Scan for the cell matching the given text and deliver its [x, y] coordinate at center. 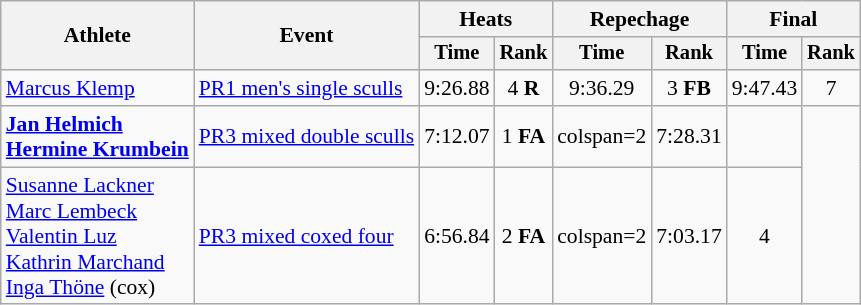
7:28.31 [688, 136]
4 [764, 236]
Athlete [98, 36]
7:03.17 [688, 236]
9:26.88 [456, 88]
2 FA [524, 236]
4 R [524, 88]
7:12.07 [456, 136]
Final [794, 19]
Repechage [640, 19]
7 [831, 88]
3 FB [688, 88]
9:36.29 [602, 88]
Heats [486, 19]
PR3 mixed double sculls [306, 136]
Event [306, 36]
1 FA [524, 136]
PR1 men's single sculls [306, 88]
9:47.43 [764, 88]
Marcus Klemp [98, 88]
Jan HelmichHermine Krumbein [98, 136]
6:56.84 [456, 236]
Susanne LacknerMarc LembeckValentin LuzKathrin MarchandInga Thöne (cox) [98, 236]
PR3 mixed coxed four [306, 236]
